Return [X, Y] of the center of cell containing provided text 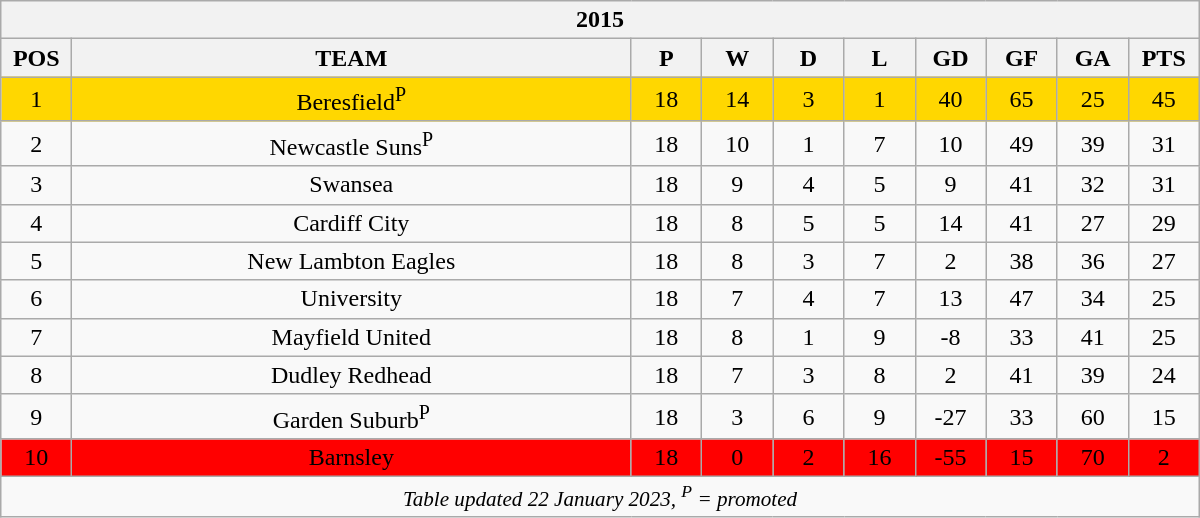
Dudley Redhead [352, 375]
0 [738, 458]
-27 [950, 416]
PTS [1164, 58]
38 [1022, 261]
Barnsley [352, 458]
Mayfield United [352, 337]
New Lambton Eagles [352, 261]
L [880, 58]
GA [1092, 58]
24 [1164, 375]
70 [1092, 458]
16 [880, 458]
47 [1022, 299]
D [808, 58]
GF [1022, 58]
University [352, 299]
GD [950, 58]
13 [950, 299]
2015 [600, 20]
Swansea [352, 185]
POS [36, 58]
-55 [950, 458]
60 [1092, 416]
Cardiff City [352, 223]
Table updated 22 January 2023, P = promoted [600, 496]
65 [1022, 100]
34 [1092, 299]
TEAM [352, 58]
P [666, 58]
Garden SuburbP [352, 416]
36 [1092, 261]
29 [1164, 223]
BeresfieldP [352, 100]
Newcastle SunsP [352, 144]
-8 [950, 337]
45 [1164, 100]
32 [1092, 185]
W [738, 58]
49 [1022, 144]
40 [950, 100]
